Scan for the cell matching the given text and deliver its (x, y) coordinate at center. 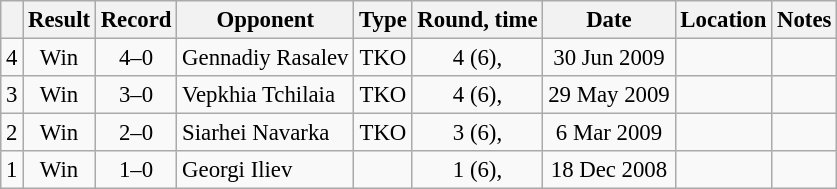
3 (6), (478, 133)
18 Dec 2008 (609, 170)
2 (12, 133)
1–0 (136, 170)
1 (12, 170)
4–0 (136, 58)
Location (724, 20)
Round, time (478, 20)
3 (12, 95)
Notes (804, 20)
Type (383, 20)
Opponent (266, 20)
4 (12, 58)
Siarhei Navarka (266, 133)
Gennadiy Rasalev (266, 58)
Date (609, 20)
Result (60, 20)
Record (136, 20)
1 (6), (478, 170)
30 Jun 2009 (609, 58)
29 May 2009 (609, 95)
Vepkhia Tchilaia (266, 95)
2–0 (136, 133)
6 Mar 2009 (609, 133)
Georgi Iliev (266, 170)
3–0 (136, 95)
